Scan for the cell matching the given text and deliver its [X, Y] coordinate at center. 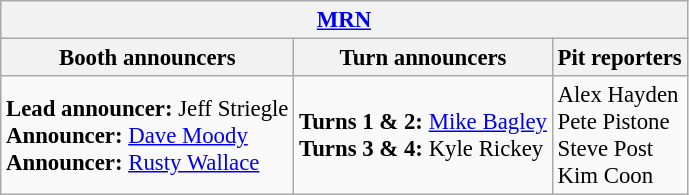
Pit reporters [620, 58]
Turns 1 & 2: Mike BagleyTurns 3 & 4: Kyle Rickey [423, 136]
MRN [344, 20]
Booth announcers [148, 58]
Alex HaydenPete PistoneSteve PostKim Coon [620, 136]
Turn announcers [423, 58]
Lead announcer: Jeff StriegleAnnouncer: Dave MoodyAnnouncer: Rusty Wallace [148, 136]
